Provide the [X, Y] coordinate of the cell's center where the given text is located.  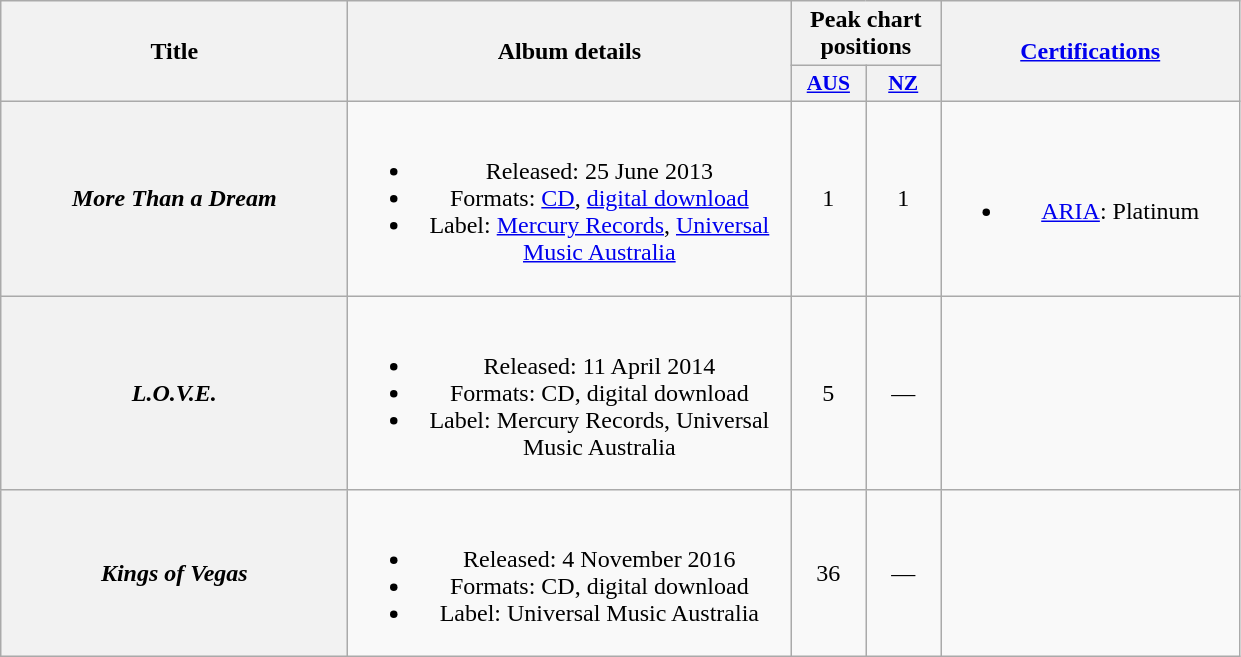
L.O.V.E. [174, 393]
Album details [570, 52]
AUS [828, 84]
NZ [904, 84]
Certifications [1090, 52]
More Than a Dream [174, 198]
Released: 11 April 2014Formats: CD, digital downloadLabel: Mercury Records, Universal Music Australia [570, 393]
Title [174, 52]
Released: 4 November 2016Formats: CD, digital downloadLabel: Universal Music Australia [570, 574]
Kings of Vegas [174, 574]
Peak chart positions [866, 34]
ARIA: Platinum [1090, 198]
36 [828, 574]
Released: 25 June 2013Formats: CD, digital downloadLabel: Mercury Records, Universal Music Australia [570, 198]
5 [828, 393]
